Search for the cell housing the specified text and yield its (X, Y) center coordinate. 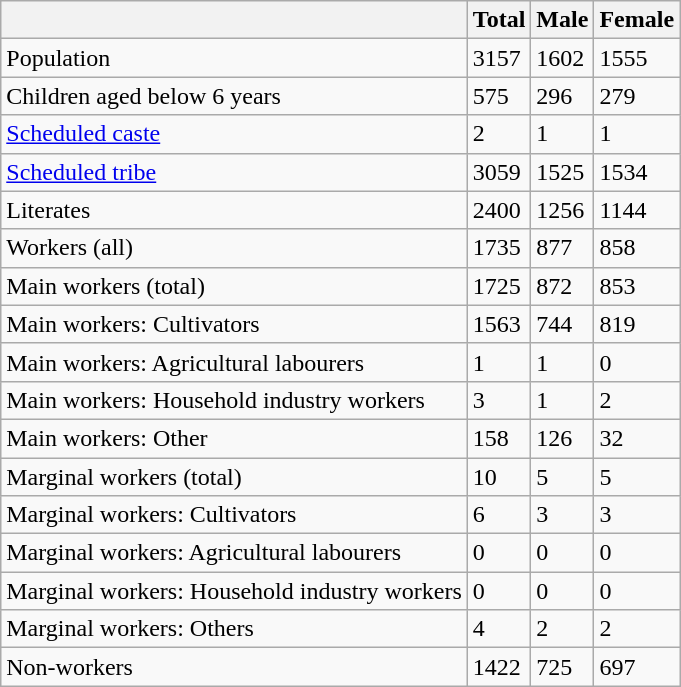
858 (637, 248)
1256 (562, 210)
Marginal workers: Others (234, 629)
4 (499, 629)
6 (499, 515)
Literates (234, 210)
Population (234, 58)
10 (499, 477)
Total (499, 20)
Marginal workers: Household industry workers (234, 591)
Non-workers (234, 667)
Female (637, 20)
32 (637, 438)
1422 (499, 667)
819 (637, 324)
1563 (499, 324)
279 (637, 96)
Male (562, 20)
Marginal workers: Agricultural labourers (234, 553)
Scheduled tribe (234, 172)
158 (499, 438)
1144 (637, 210)
1534 (637, 172)
Main workers: Agricultural labourers (234, 362)
872 (562, 286)
Marginal workers (total) (234, 477)
3059 (499, 172)
Main workers: Household industry workers (234, 400)
2400 (499, 210)
1555 (637, 58)
744 (562, 324)
1602 (562, 58)
1525 (562, 172)
126 (562, 438)
296 (562, 96)
575 (499, 96)
1735 (499, 248)
Scheduled caste (234, 134)
Main workers: Cultivators (234, 324)
853 (637, 286)
3157 (499, 58)
Children aged below 6 years (234, 96)
Main workers: Other (234, 438)
725 (562, 667)
Workers (all) (234, 248)
Marginal workers: Cultivators (234, 515)
697 (637, 667)
1725 (499, 286)
877 (562, 248)
Main workers (total) (234, 286)
